Find where the given text appears and provide that cell's center as [X, Y] coordinate. 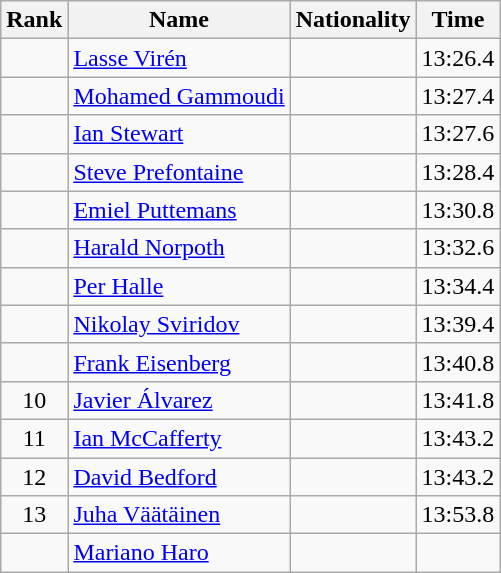
13:32.6 [458, 248]
13:27.6 [458, 134]
10 [34, 400]
13:41.8 [458, 400]
Steve Prefontaine [179, 172]
Lasse Virén [179, 58]
Time [458, 20]
13:40.8 [458, 362]
13 [34, 515]
Name [179, 20]
Nationality [353, 20]
13:27.4 [458, 96]
Juha Väätäinen [179, 515]
13:53.8 [458, 515]
Frank Eisenberg [179, 362]
Mariano Haro [179, 553]
13:30.8 [458, 210]
Rank [34, 20]
11 [34, 438]
David Bedford [179, 477]
Mohamed Gammoudi [179, 96]
13:39.4 [458, 324]
13:28.4 [458, 172]
Per Halle [179, 286]
13:34.4 [458, 286]
Ian Stewart [179, 134]
Harald Norpoth [179, 248]
Ian McCafferty [179, 438]
12 [34, 477]
13:26.4 [458, 58]
Nikolay Sviridov [179, 324]
Javier Álvarez [179, 400]
Emiel Puttemans [179, 210]
